Search for the cell housing the specified text and yield its (X, Y) center coordinate. 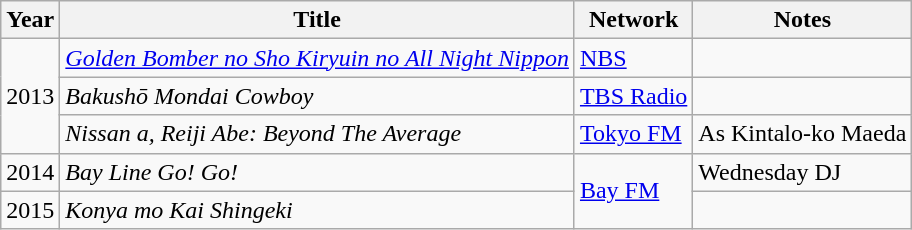
Network (633, 20)
Tokyo FM (633, 134)
NBS (633, 58)
2013 (30, 96)
Nissan a, Reiji Abe: Beyond The Average (318, 134)
2015 (30, 210)
TBS Radio (633, 96)
Title (318, 20)
Konya mo Kai Shingeki (318, 210)
2014 (30, 172)
As Kintalo-ko Maeda (802, 134)
Bakushō Mondai Cowboy (318, 96)
Notes (802, 20)
Wednesday DJ (802, 172)
Bay FM (633, 191)
Year (30, 20)
Golden Bomber no Sho Kiryuin no All Night Nippon (318, 58)
Bay Line Go! Go! (318, 172)
